From the cell containing the given text, extract its center point as [x, y] coordinate. 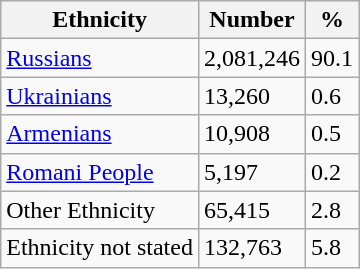
Other Ethnicity [100, 210]
5,197 [252, 172]
% [332, 20]
2.8 [332, 210]
Romani People [100, 172]
2,081,246 [252, 58]
5.8 [332, 248]
90.1 [332, 58]
Armenians [100, 134]
Ukrainians [100, 96]
Ethnicity not stated [100, 248]
Ethnicity [100, 20]
0.6 [332, 96]
132,763 [252, 248]
0.2 [332, 172]
13,260 [252, 96]
0.5 [332, 134]
65,415 [252, 210]
Number [252, 20]
10,908 [252, 134]
Russians [100, 58]
